Find where the given text appears and provide that cell's center as [x, y] coordinate. 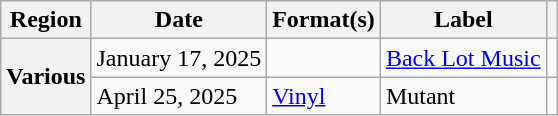
Various [46, 77]
Back Lot Music [463, 58]
January 17, 2025 [179, 58]
Format(s) [324, 20]
Mutant [463, 96]
Vinyl [324, 96]
Date [179, 20]
Label [463, 20]
Region [46, 20]
April 25, 2025 [179, 96]
